Extract the [X, Y] coordinate from the center of the cell holding the provided text.  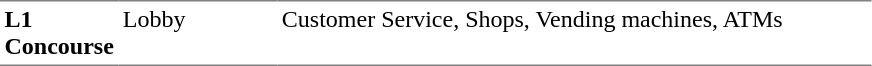
Customer Service, Shops, Vending machines, ATMs [574, 33]
L1Concourse [59, 33]
Lobby [198, 33]
